Identify which cell holds the provided text, then report its [x, y] central coordinate. 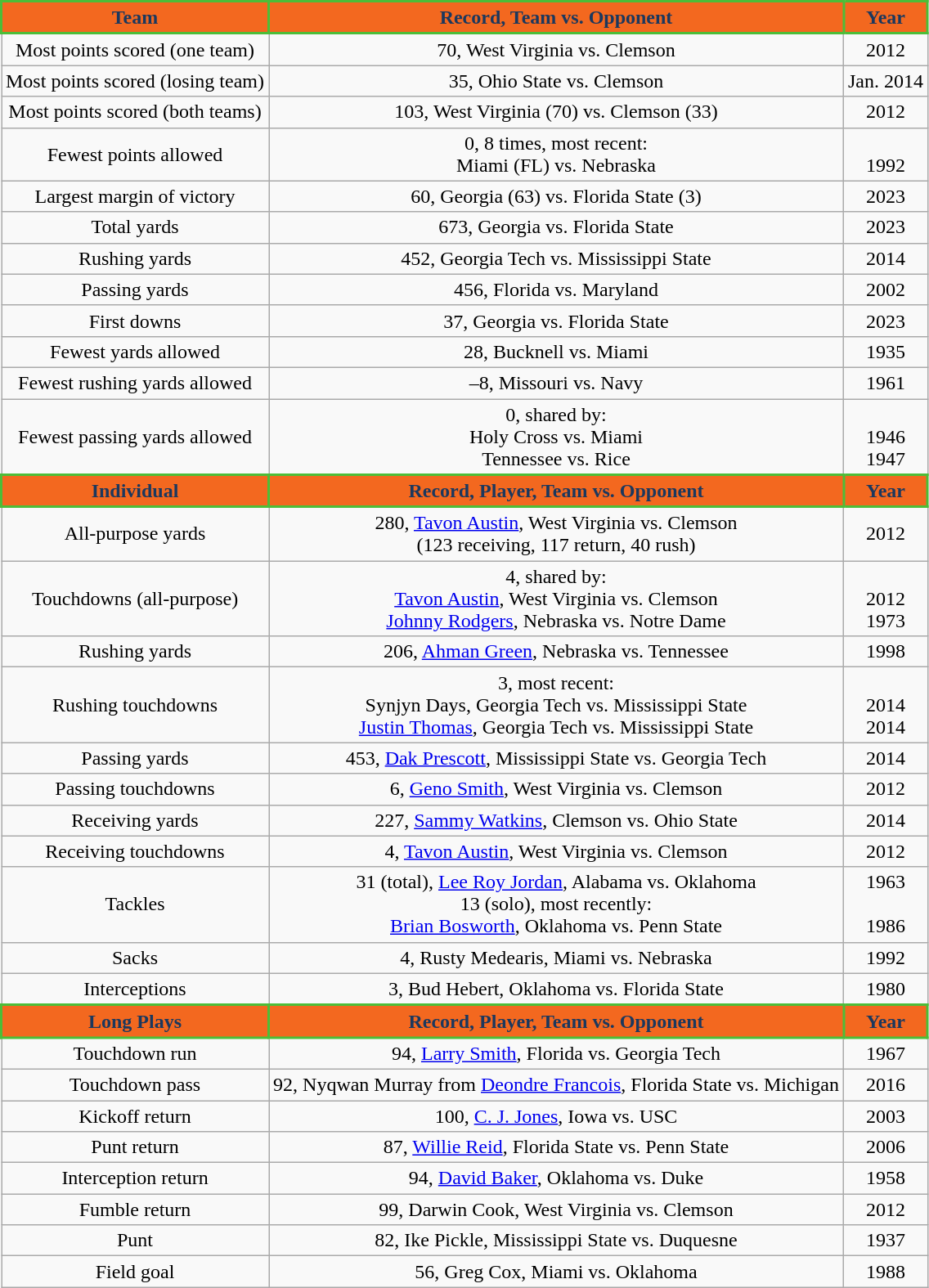
94, Larry Smith, Florida vs. Georgia Tech [556, 1053]
Fewest rushing yards allowed [136, 383]
Record, Team vs. Opponent [556, 18]
673, Georgia vs. Florida State [556, 227]
Receiving touchdowns [136, 851]
Fewest passing yards allowed [136, 437]
Receiving yards [136, 820]
Tackles [136, 904]
20121973 [885, 599]
Fewest yards allowed [136, 352]
Touchdown run [136, 1053]
First downs [136, 321]
Individual [136, 491]
Interception return [136, 1178]
94, David Baker, Oklahoma vs. Duke [556, 1178]
1988 [885, 1272]
Interceptions [136, 990]
456, Florida vs. Maryland [556, 289]
99, Darwin Cook, West Virginia vs. Clemson [556, 1209]
3, Bud Hebert, Oklahoma vs. Florida State [556, 990]
All-purpose yards [136, 534]
37, Georgia vs. Florida State [556, 321]
1937 [885, 1241]
Most points scored (losing team) [136, 81]
4, shared by:Tavon Austin, West Virginia vs. ClemsonJohnny Rodgers, Nebraska vs. Notre Dame [556, 599]
56, Greg Cox, Miami vs. Oklahoma [556, 1272]
70, West Virginia vs. Clemson [556, 49]
Passing touchdowns [136, 789]
Sacks [136, 958]
35, Ohio State vs. Clemson [556, 81]
100, C. J. Jones, Iowa vs. USC [556, 1116]
0, 8 times, most recent:Miami (FL) vs. Nebraska [556, 154]
28, Bucknell vs. Miami [556, 352]
Largest margin of victory [136, 196]
2003 [885, 1116]
1958 [885, 1178]
Team [136, 18]
Long Plays [136, 1021]
1967 [885, 1053]
Kickoff return [136, 1116]
453, Dak Prescott, Mississippi State vs. Georgia Tech [556, 758]
103, West Virginia (70) vs. Clemson (33) [556, 112]
Punt [136, 1241]
31 (total), Lee Roy Jordan, Alabama vs. Oklahoma13 (solo), most recently:Brian Bosworth, Oklahoma vs. Penn State [556, 904]
Fewest points allowed [136, 154]
Most points scored (both teams) [136, 112]
452, Georgia Tech vs. Mississippi State [556, 258]
Punt return [136, 1147]
4, Tavon Austin, West Virginia vs. Clemson [556, 851]
1963 1986 [885, 904]
92, Nyqwan Murray from Deondre Francois, Florida State vs. Michigan [556, 1084]
1961 [885, 383]
2002 [885, 289]
Rushing touchdowns [136, 705]
227, Sammy Watkins, Clemson vs. Ohio State [556, 820]
1935 [885, 352]
Total yards [136, 227]
87, Willie Reid, Florida State vs. Penn State [556, 1147]
–8, Missouri vs. Navy [556, 383]
3, most recent:Synjyn Days, Georgia Tech vs. Mississippi StateJustin Thomas, Georgia Tech vs. Mississippi State [556, 705]
6, Geno Smith, West Virginia vs. Clemson [556, 789]
60, Georgia (63) vs. Florida State (3) [556, 196]
Most points scored (one team) [136, 49]
Field goal [136, 1272]
1980 [885, 990]
4, Rusty Medearis, Miami vs. Nebraska [556, 958]
206, Ahman Green, Nebraska vs. Tennessee [556, 652]
20142014 [885, 705]
82, Ike Pickle, Mississippi State vs. Duquesne [556, 1241]
Jan. 2014 [885, 81]
1998 [885, 652]
19461947 [885, 437]
2016 [885, 1084]
0, shared by:Holy Cross vs. MiamiTennessee vs. Rice [556, 437]
2006 [885, 1147]
Touchdown pass [136, 1084]
Touchdowns (all-purpose) [136, 599]
Fumble return [136, 1209]
280, Tavon Austin, West Virginia vs. Clemson(123 receiving, 117 return, 40 rush) [556, 534]
